Scan for the cell matching the given text and deliver its [x, y] coordinate at center. 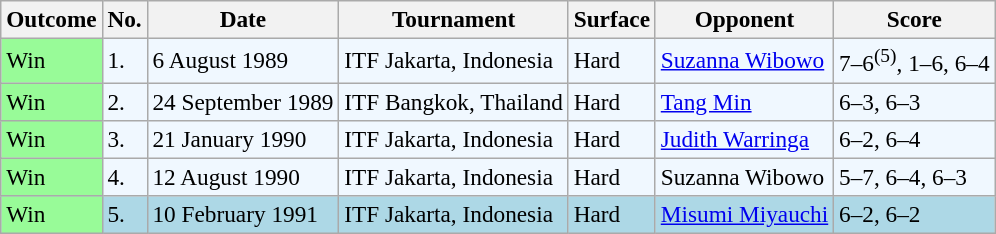
21 January 1990 [243, 139]
6–2, 6–4 [914, 139]
Outcome [52, 19]
5. [124, 214]
ITF Bangkok, Thailand [454, 101]
6 August 1989 [243, 60]
Tournament [454, 19]
12 August 1990 [243, 177]
6–3, 6–3 [914, 101]
Surface [612, 19]
4. [124, 177]
1. [124, 60]
Judith Warringa [744, 139]
10 February 1991 [243, 214]
Misumi Miyauchi [744, 214]
Score [914, 19]
No. [124, 19]
24 September 1989 [243, 101]
Date [243, 19]
7–6(5), 1–6, 6–4 [914, 60]
5–7, 6–4, 6–3 [914, 177]
2. [124, 101]
Opponent [744, 19]
3. [124, 139]
Tang Min [744, 101]
6–2, 6–2 [914, 214]
